Search for the cell housing the specified text and yield its [x, y] center coordinate. 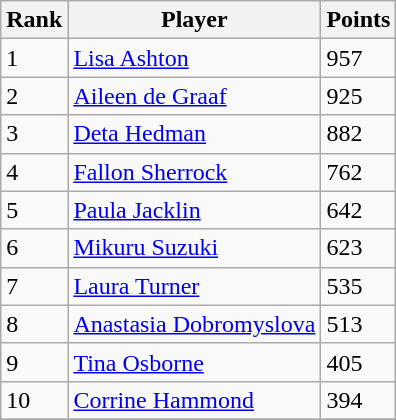
535 [358, 286]
8 [34, 324]
Aileen de Graaf [194, 96]
2 [34, 96]
394 [358, 400]
9 [34, 362]
Laura Turner [194, 286]
405 [358, 362]
4 [34, 172]
7 [34, 286]
925 [358, 96]
Rank [34, 20]
Lisa Ashton [194, 58]
1 [34, 58]
957 [358, 58]
6 [34, 248]
Paula Jacklin [194, 210]
Deta Hedman [194, 134]
762 [358, 172]
5 [34, 210]
Tina Osborne [194, 362]
3 [34, 134]
623 [358, 248]
Anastasia Dobromyslova [194, 324]
Points [358, 20]
Player [194, 20]
513 [358, 324]
Corrine Hammond [194, 400]
882 [358, 134]
10 [34, 400]
Mikuru Suzuki [194, 248]
642 [358, 210]
Fallon Sherrock [194, 172]
